Search for the cell housing the specified text and yield its (X, Y) center coordinate. 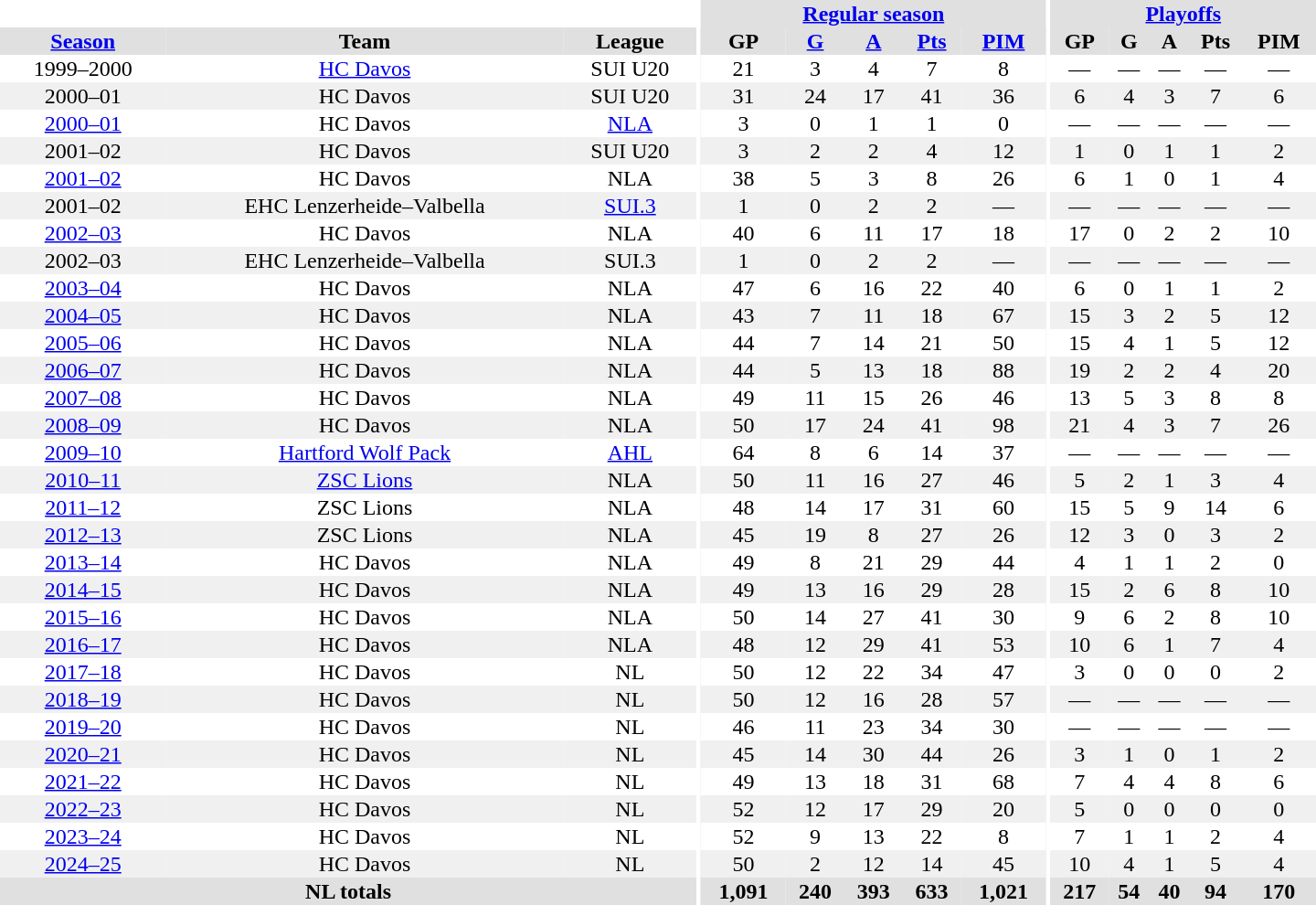
2009–10 (82, 452)
1999–2000 (82, 69)
2011–12 (82, 507)
2021–22 (82, 782)
League (631, 41)
23 (874, 727)
2013–14 (82, 562)
2012–13 (82, 535)
Regular season (874, 14)
37 (1003, 452)
Team (364, 41)
94 (1215, 891)
393 (874, 891)
2007–08 (82, 398)
38 (744, 178)
60 (1003, 507)
53 (1003, 644)
2015–16 (82, 617)
67 (1003, 315)
2023–24 (82, 836)
Playoffs (1183, 14)
AHL (631, 452)
1,091 (744, 891)
88 (1003, 370)
2019–20 (82, 727)
2010–11 (82, 480)
2024–25 (82, 864)
2020–21 (82, 754)
2018–19 (82, 699)
2017–18 (82, 672)
68 (1003, 782)
54 (1129, 891)
2008–09 (82, 425)
36 (1003, 96)
633 (932, 891)
64 (744, 452)
217 (1079, 891)
NL totals (348, 891)
43 (744, 315)
57 (1003, 699)
2003–04 (82, 288)
170 (1279, 891)
240 (815, 891)
2022–23 (82, 809)
98 (1003, 425)
1,021 (1003, 891)
2004–05 (82, 315)
2006–07 (82, 370)
2016–17 (82, 644)
2005–06 (82, 343)
2014–15 (82, 590)
Hartford Wolf Pack (364, 452)
Season (82, 41)
